Provide the (x, y) coordinate of the cell's center where the given text is located.  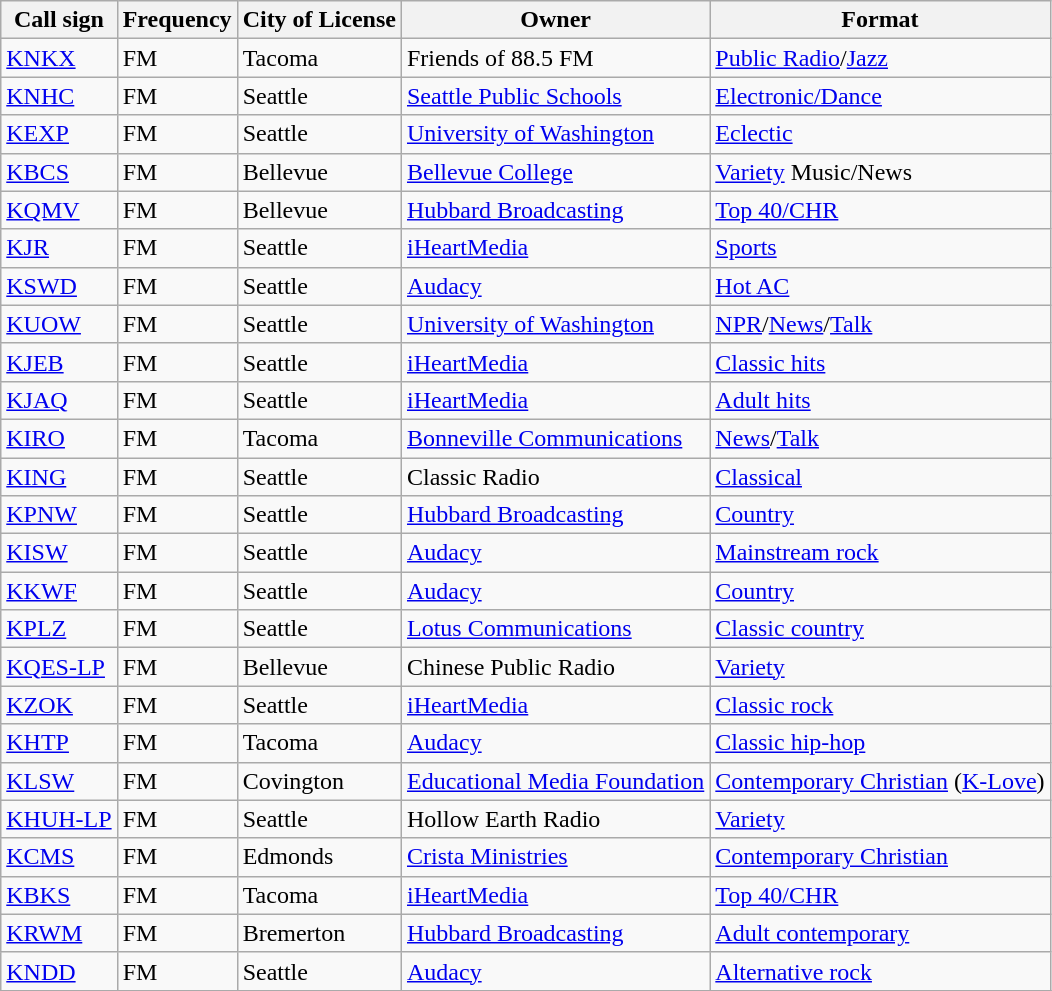
NPR/News/Talk (880, 324)
KNKX (59, 58)
KPLZ (59, 629)
KSWD (59, 286)
Frequency (177, 20)
KPNW (59, 515)
KRWM (59, 933)
Owner (555, 20)
KHUH-LP (59, 819)
Hollow Earth Radio (555, 819)
Sports (880, 248)
City of License (319, 20)
KNHC (59, 96)
Classic rock (880, 705)
Classic hip-hop (880, 743)
Lotus Communications (555, 629)
Crista Ministries (555, 857)
Edmonds (319, 857)
Alternative rock (880, 971)
Bremerton (319, 933)
KKWF (59, 591)
KUOW (59, 324)
KCMS (59, 857)
KHTP (59, 743)
Eclectic (880, 134)
News/Talk (880, 438)
Classical (880, 477)
Bellevue College (555, 172)
Hot AC (880, 286)
Classic hits (880, 362)
Variety Music/News (880, 172)
KJR (59, 248)
KLSW (59, 781)
Bonneville Communications (555, 438)
KJAQ (59, 400)
Adult contemporary (880, 933)
Friends of 88.5 FM (555, 58)
Seattle Public Schools (555, 96)
KIRO (59, 438)
KBCS (59, 172)
KQES-LP (59, 667)
KZOK (59, 705)
Classic country (880, 629)
Electronic/Dance (880, 96)
Classic Radio (555, 477)
Contemporary Christian (K-Love) (880, 781)
Chinese Public Radio (555, 667)
KISW (59, 553)
KING (59, 477)
KJEB (59, 362)
KBKS (59, 895)
Mainstream rock (880, 553)
Contemporary Christian (880, 857)
Educational Media Foundation (555, 781)
Format (880, 20)
KQMV (59, 210)
Covington (319, 781)
KNDD (59, 971)
Public Radio/Jazz (880, 58)
Call sign (59, 20)
Adult hits (880, 400)
KEXP (59, 134)
